Pinpoint the cell where the given text exists, returning its [X, Y] midpoint coordinate. 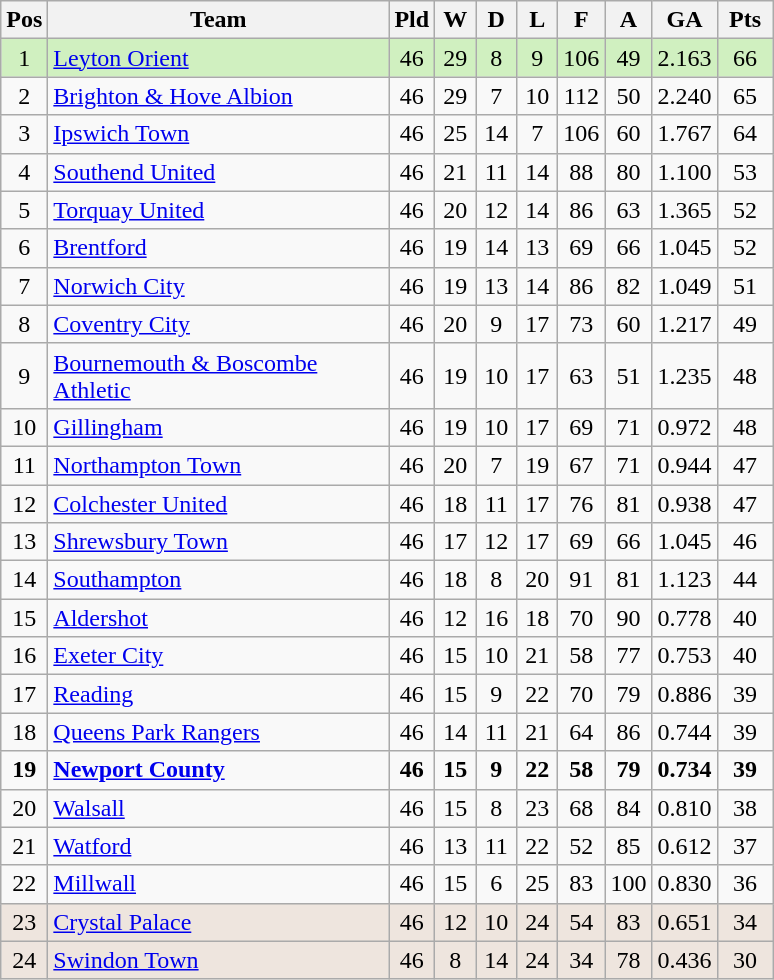
F [582, 20]
54 [582, 922]
0.830 [684, 884]
Queens Park Rangers [218, 732]
100 [628, 884]
0.938 [684, 503]
5 [24, 210]
A [628, 20]
0.886 [684, 694]
Newport County [218, 770]
Walsall [218, 808]
82 [628, 286]
53 [745, 172]
0.778 [684, 618]
Gillingham [218, 427]
36 [745, 884]
50 [628, 96]
73 [582, 324]
Southampton [218, 580]
Torquay United [218, 210]
Shrewsbury Town [218, 542]
Aldershot [218, 618]
Exeter City [218, 656]
30 [745, 960]
0.972 [684, 427]
1.049 [684, 286]
68 [582, 808]
Millwall [218, 884]
3 [24, 134]
1.235 [684, 376]
Ipswich Town [218, 134]
Bournemouth & Boscombe Athletic [218, 376]
Coventry City [218, 324]
Team [218, 20]
1.100 [684, 172]
Crystal Palace [218, 922]
88 [582, 172]
0.612 [684, 846]
37 [745, 846]
Norwich City [218, 286]
1.365 [684, 210]
78 [628, 960]
Swindon Town [218, 960]
Pts [745, 20]
Pos [24, 20]
77 [628, 656]
Southend United [218, 172]
0.753 [684, 656]
2 [24, 96]
91 [582, 580]
0.734 [684, 770]
Brentford [218, 248]
Brighton & Hove Albion [218, 96]
80 [628, 172]
0.651 [684, 922]
W [456, 20]
0.744 [684, 732]
4 [24, 172]
2.163 [684, 58]
L [538, 20]
Pld [412, 20]
112 [582, 96]
0.436 [684, 960]
67 [582, 465]
D [496, 20]
0.810 [684, 808]
38 [745, 808]
2.240 [684, 96]
Reading [218, 694]
44 [745, 580]
90 [628, 618]
Colchester United [218, 503]
1.123 [684, 580]
76 [582, 503]
Northampton Town [218, 465]
84 [628, 808]
0.944 [684, 465]
1.767 [684, 134]
Watford [218, 846]
GA [684, 20]
1.217 [684, 324]
65 [745, 96]
85 [628, 846]
Leyton Orient [218, 58]
1 [24, 58]
